Provide the [x, y] coordinate of the cell's center where the given text is located.  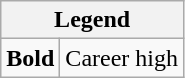
Legend [92, 20]
Bold [30, 58]
Career high [122, 58]
